From the cell containing the given text, extract its center point as (x, y) coordinate. 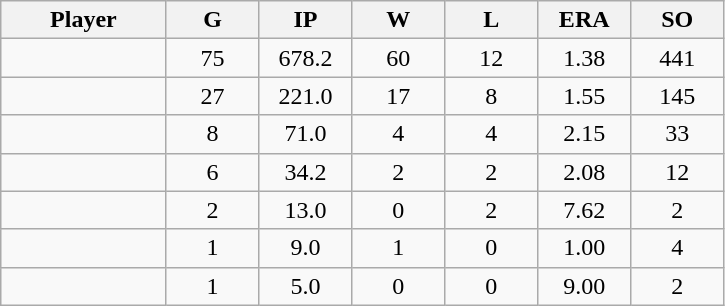
W (398, 20)
G (212, 20)
L (492, 20)
60 (398, 58)
5.0 (306, 286)
441 (678, 58)
9.00 (584, 286)
1.55 (584, 96)
2.15 (584, 134)
SO (678, 20)
1.00 (584, 248)
1.38 (584, 58)
27 (212, 96)
71.0 (306, 134)
9.0 (306, 248)
221.0 (306, 96)
33 (678, 134)
6 (212, 172)
ERA (584, 20)
2.08 (584, 172)
34.2 (306, 172)
17 (398, 96)
678.2 (306, 58)
145 (678, 96)
IP (306, 20)
7.62 (584, 210)
75 (212, 58)
Player (84, 20)
13.0 (306, 210)
